Find where the given text appears and provide that cell's center as [X, Y] coordinate. 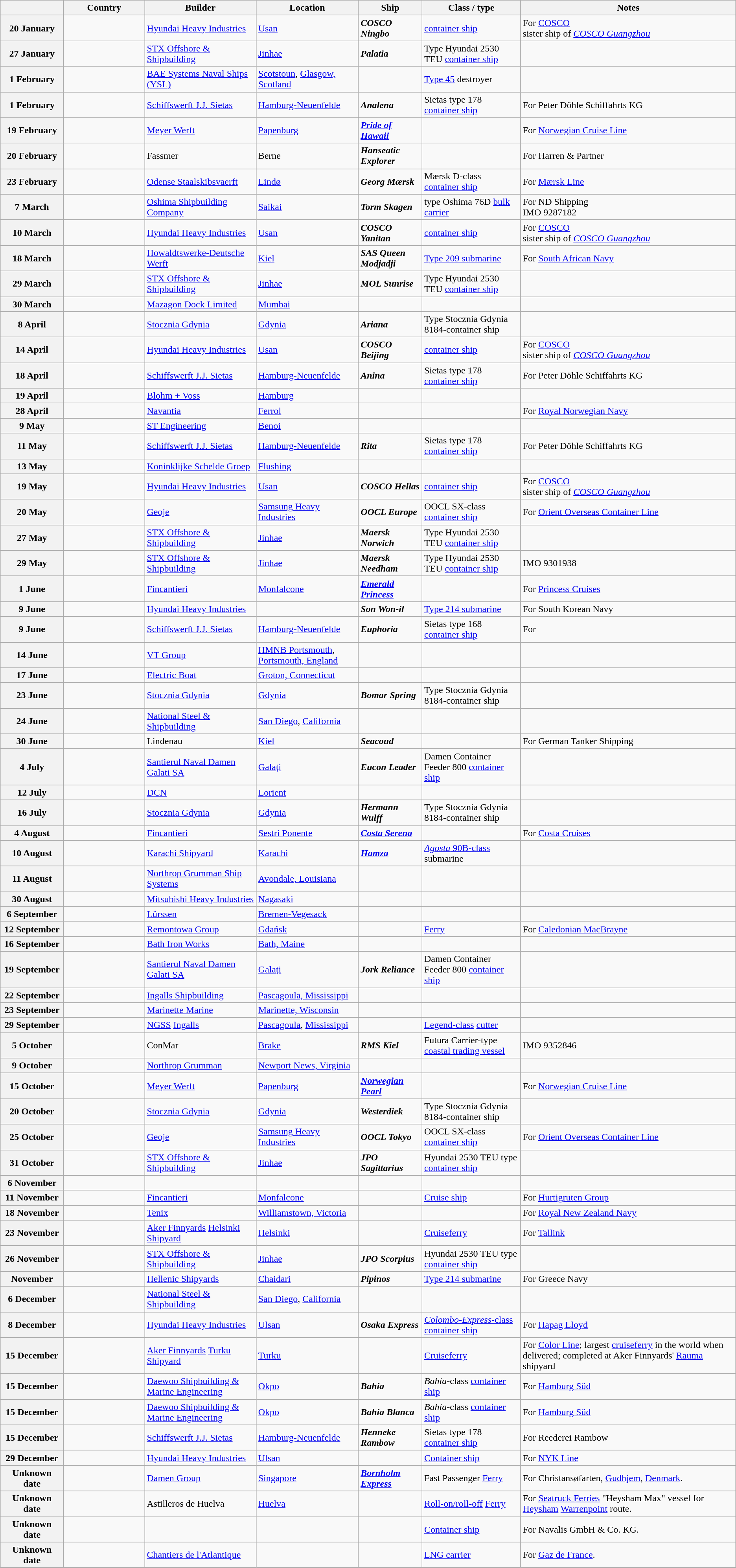
23 June [32, 696]
For ND ShippingIMO 9287182 [628, 207]
26 November [32, 1259]
SAS Queen Modjadji [390, 258]
For German Tanker Shipping [628, 741]
29 December [32, 1458]
23 September [32, 1010]
16 July [32, 813]
9 October [32, 1066]
6 November [32, 1183]
18 April [32, 376]
23 November [32, 1233]
Westerdiek [390, 1112]
17 June [32, 675]
Remontowa Group [201, 929]
Roll-on/roll-off Ferry [471, 1504]
29 May [32, 563]
Maersk Needham [390, 563]
8 December [32, 1325]
Pride of Hawaii [390, 131]
Builder [201, 8]
6 September [32, 914]
Agosta 90B-class submarine [471, 853]
For Royal New Zealand Navy [628, 1213]
Rita [390, 446]
For Gaz de France. [628, 1555]
Mærsk D-class container ship [471, 182]
Bornholm Express [390, 1478]
10 March [32, 233]
Sietas type 168 container ship [471, 629]
30 June [32, 741]
Type 209 submarine [471, 258]
For [628, 629]
19 May [32, 487]
For Color Line; largest cruiseferry in the world when delivered; completed at Aker Finnyards' Rauma shipyard [628, 1356]
Benoi [307, 426]
COSCO Hellas [390, 487]
Bath Iron Works [201, 944]
Norwegian Pearl [390, 1086]
BAE Systems Naval Ships (YSL) [201, 79]
Huelva [307, 1504]
31 October [32, 1163]
Jork Reliance [390, 969]
RMS Kiel [390, 1046]
Avondale, Louisiana [307, 879]
Scotstoun, Glasgow, Scotland [307, 79]
Gdańsk [307, 929]
JPO Sagittarius [390, 1163]
Hellenic Shipyards [201, 1279]
Mitsubishi Heavy Industries [201, 899]
Turku [307, 1356]
Blohm + Voss [201, 396]
30 March [32, 304]
For Hapag Lloyd [628, 1325]
12 July [32, 792]
Lürssen [201, 914]
ST Engineering [201, 426]
19 February [32, 131]
20 January [32, 28]
Mazagon Dock Limited [201, 304]
Bahia Blanca [390, 1412]
Ingalls Shipbuilding [201, 995]
For Mærsk Line [628, 182]
Hanseatic Explorer [390, 156]
Electric Boat [201, 675]
Eucon Leader [390, 767]
Palatia [390, 53]
Henneke Rambow [390, 1438]
For Costa Cruises [628, 833]
20 October [32, 1112]
13 May [32, 466]
Mumbai [307, 304]
IMO 9301938 [628, 563]
25 October [32, 1137]
Ferrol [307, 411]
Notes [628, 8]
type Oshima 76D bulk carrier [471, 207]
For Tallink [628, 1233]
29 March [32, 284]
Helsinki [307, 1233]
Futura Carrier-type coastal trading vessel [471, 1046]
Anina [390, 376]
Class / type [471, 8]
Northrop Grumman [201, 1066]
4 August [32, 833]
Fast Passenger Ferry [471, 1478]
Lorient [307, 792]
28 April [32, 411]
Bremen-Vegesack [307, 914]
For Caledonian MacBrayne [628, 929]
Chantiers de l'Atlantique [201, 1555]
Emerald Princess [390, 589]
For Harren & Partner [628, 156]
Legend-class cutter [471, 1025]
Euphoria [390, 629]
Odense Staalskibsvaerft [201, 182]
Sestri Ponente [307, 833]
Newport News, Virginia [307, 1066]
Flushing [307, 466]
Costa Serena [390, 833]
Bahia [390, 1387]
MOL Sunrise [390, 284]
Ship [390, 8]
Damen Group [201, 1478]
6 December [32, 1299]
For Greece Navy [628, 1279]
27 January [32, 53]
Koninklijke Schelde Groep [201, 466]
Ariana [390, 325]
Aker Finnyards Turku Shipyard [201, 1356]
Colombo-Express-class container ship [471, 1325]
Karachi Shipyard [201, 853]
11 May [32, 446]
Marinette, Wisconsin [307, 1010]
Seacoud [390, 741]
Ferry [471, 929]
November [32, 1279]
For NYK Line [628, 1458]
For Navalis GmbH & Co. KG. [628, 1529]
27 May [32, 538]
22 September [32, 995]
Fassmer [201, 156]
For Christansøfarten, Gudhjem, Denmark. [628, 1478]
For Royal Norwegian Navy [628, 411]
Pipinos [390, 1279]
Northrop Grumman Ship Systems [201, 879]
20 February [32, 156]
Chaidari [307, 1279]
24 June [32, 721]
9 May [32, 426]
Osaka Express [390, 1325]
VT Group [201, 655]
Oshima Shipbuilding Company [201, 207]
COSCO Yanitan [390, 233]
Saikai [307, 207]
Hamza [390, 853]
For South African Navy [628, 258]
Location [307, 8]
COSCO Ningbo [390, 28]
Astilleros de Huelva [201, 1504]
JPO Scorpius [390, 1259]
Torm Skagen [390, 207]
ConMar [201, 1046]
Berne [307, 156]
11 November [32, 1198]
30 August [32, 899]
DCN [201, 792]
For Reederei Rambow [628, 1438]
14 June [32, 655]
1 June [32, 589]
8 April [32, 325]
Singapore [307, 1478]
19 April [32, 396]
15 October [32, 1086]
Hermann Wulff [390, 813]
18 March [32, 258]
12 September [32, 929]
10 August [32, 853]
4 July [32, 767]
Hamburg [307, 396]
For South Korean Navy [628, 609]
29 September [32, 1025]
LNG carrier [471, 1555]
Country [104, 8]
16 September [32, 944]
COSCO Beijing [390, 350]
11 August [32, 879]
20 May [32, 512]
IMO 9352846 [628, 1046]
Analena [390, 105]
5 October [32, 1046]
Navantia [201, 411]
Groton, Connecticut [307, 675]
19 September [32, 969]
Williamstown, Victoria [307, 1213]
14 April [32, 350]
For Hurtigruten Group [628, 1198]
OOCL Europe [390, 512]
Cruise ship [471, 1198]
HMNB Portsmouth, Portsmouth, England [307, 655]
18 November [32, 1213]
For Princess Cruises [628, 589]
Tenix [201, 1213]
Marinette Marine [201, 1010]
Aker Finnyards Helsinki Shipyard [201, 1233]
Maersk Norwich [390, 538]
NGSS Ingalls [201, 1025]
For Seatruck Ferries "Heysham Max" vessel for Heysham Warrenpoint route. [628, 1504]
Howaldtswerke-Deutsche Werft [201, 258]
Son Won-il [390, 609]
OOCL Tokyo [390, 1137]
Bath, Maine [307, 944]
Lindenau [201, 741]
Nagasaki [307, 899]
23 February [32, 182]
Type 45 destroyer [471, 79]
Brake [307, 1046]
Lindø [307, 182]
Georg Mærsk [390, 182]
Bomar Spring [390, 696]
7 March [32, 207]
Karachi [307, 853]
